Provide the [X, Y] coordinate of the cell's center where the given text is located.  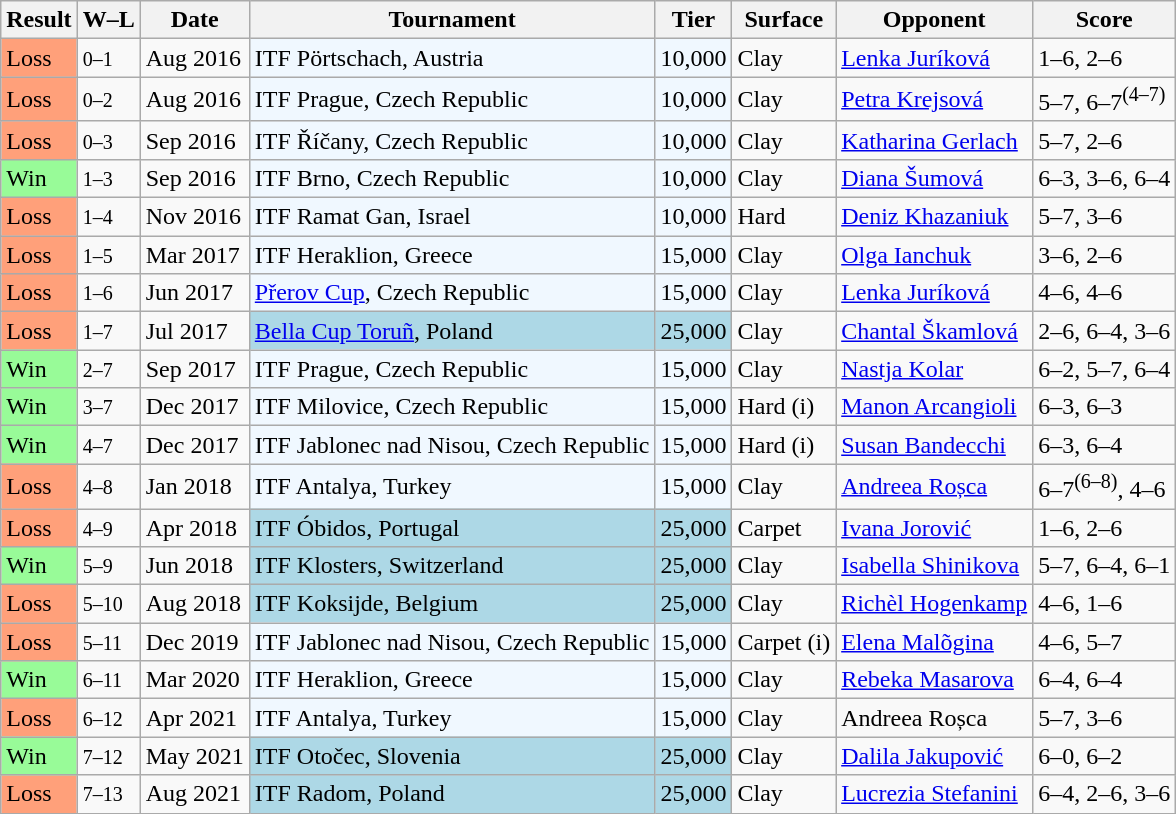
6–4, 2–6, 3–6 [1104, 794]
Chantal Škamlová [934, 331]
ITF Radom, Poland [452, 794]
3–7 [108, 407]
3–6, 2–6 [1104, 255]
6–3, 6–3 [1104, 407]
1–3 [108, 178]
6–3, 6–4 [1104, 445]
Opponent [934, 20]
Petra Krejsová [934, 100]
6–2, 5–7, 6–4 [1104, 369]
Jan 2018 [194, 486]
1–5 [108, 255]
ITF Klosters, Switzerland [452, 566]
Hard [784, 217]
1–7 [108, 331]
2–6, 6–4, 3–6 [1104, 331]
Přerov Cup, Czech Republic [452, 293]
Score [1104, 20]
0–1 [108, 58]
7–13 [108, 794]
4–6, 4–6 [1104, 293]
6–7(6–8), 4–6 [1104, 486]
Bella Cup Toruñ, Poland [452, 331]
ITF Milovice, Czech Republic [452, 407]
5–7, 6–7(4–7) [1104, 100]
4–8 [108, 486]
ITF Koksijde, Belgium [452, 604]
Nastja Kolar [934, 369]
4–7 [108, 445]
4–9 [108, 528]
Aug 2018 [194, 604]
5–7, 2–6 [1104, 140]
ITF Říčany, Czech Republic [452, 140]
Date [194, 20]
Mar 2020 [194, 680]
Jun 2017 [194, 293]
Manon Arcangioli [934, 407]
4–6, 1–6 [1104, 604]
Elena Malõgina [934, 642]
Apr 2018 [194, 528]
Dalila Jakupović [934, 756]
5–7, 6–4, 6–1 [1104, 566]
Tier [694, 20]
Rebeka Masarova [934, 680]
Apr 2021 [194, 718]
0–3 [108, 140]
Richèl Hogenkamp [934, 604]
2–7 [108, 369]
0–2 [108, 100]
Katharina Gerlach [934, 140]
ITF Pörtschach, Austria [452, 58]
6–11 [108, 680]
Tournament [452, 20]
Carpet (i) [784, 642]
Deniz Khazaniuk [934, 217]
4–6, 5–7 [1104, 642]
5–9 [108, 566]
Dec 2019 [194, 642]
Lucrezia Stefanini [934, 794]
6–0, 6–2 [1104, 756]
1–6 [108, 293]
Aug 2021 [194, 794]
Susan Bandecchi [934, 445]
7–12 [108, 756]
Sep 2017 [194, 369]
W–L [108, 20]
May 2021 [194, 756]
1–4 [108, 217]
ITF Brno, Czech Republic [452, 178]
Isabella Shinikova [934, 566]
Olga Ianchuk [934, 255]
Result [39, 20]
Diana Šumová [934, 178]
6–12 [108, 718]
Jun 2018 [194, 566]
Surface [784, 20]
ITF Óbidos, Portugal [452, 528]
ITF Ramat Gan, Israel [452, 217]
ITF Otočec, Slovenia [452, 756]
Nov 2016 [194, 217]
Jul 2017 [194, 331]
6–3, 3–6, 6–4 [1104, 178]
5–10 [108, 604]
6–4, 6–4 [1104, 680]
Ivana Jorović [934, 528]
Mar 2017 [194, 255]
5–11 [108, 642]
Carpet [784, 528]
